Return [X, Y] of the center of cell containing provided text 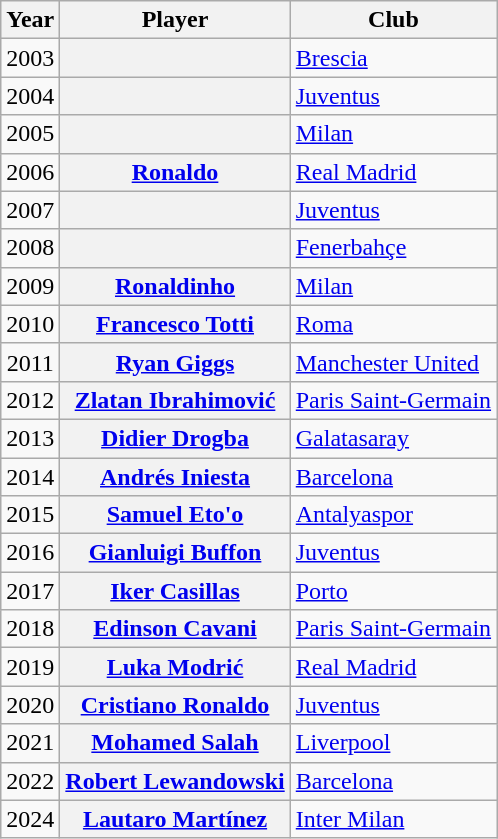
Didier Drogba [175, 438]
Player [175, 20]
Samuel Eto'o [175, 515]
2011 [30, 362]
Liverpool [393, 743]
Gianluigi Buffon [175, 553]
2013 [30, 438]
Club [393, 20]
2004 [30, 96]
2020 [30, 705]
Lautaro Martínez [175, 819]
Cristiano Ronaldo [175, 705]
2009 [30, 286]
2007 [30, 210]
Galatasaray [393, 438]
Porto [393, 591]
2018 [30, 629]
2024 [30, 819]
Iker Casillas [175, 591]
Manchester United [393, 362]
Luka Modrić [175, 667]
Ronaldinho [175, 286]
2019 [30, 667]
2012 [30, 400]
Antalyaspor [393, 515]
2017 [30, 591]
Inter Milan [393, 819]
Brescia [393, 58]
2005 [30, 134]
2006 [30, 172]
2022 [30, 781]
2003 [30, 58]
2014 [30, 477]
Edinson Cavani [175, 629]
Ryan Giggs [175, 362]
2016 [30, 553]
2015 [30, 515]
Andrés Iniesta [175, 477]
Mohamed Salah [175, 743]
Zlatan Ibrahimović [175, 400]
2010 [30, 324]
Francesco Totti [175, 324]
Robert Lewandowski [175, 781]
2008 [30, 248]
2021 [30, 743]
Year [30, 20]
Ronaldo [175, 172]
Fenerbahçe [393, 248]
Roma [393, 324]
